Scan for the cell matching the given text and deliver its [x, y] coordinate at center. 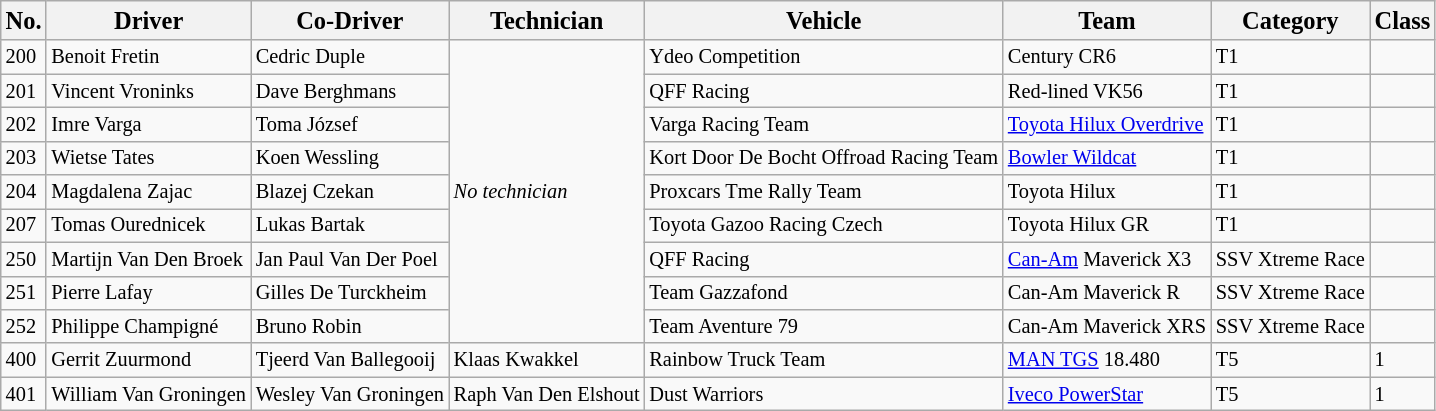
204 [24, 192]
252 [24, 326]
251 [24, 293]
Co-Driver [350, 20]
Toyota Hilux [1107, 192]
Philippe Champigné [148, 326]
Toma József [350, 124]
Magdalena Zajac [148, 192]
Toyota Gazoo Racing Czech [824, 225]
Red-lined VK56 [1107, 91]
Technician [547, 20]
Rainbow Truck Team [824, 360]
Can-Am Maverick R [1107, 293]
Team [1107, 20]
201 [24, 91]
Can-Am Maverick XRS [1107, 326]
Can-Am Maverick X3 [1107, 259]
207 [24, 225]
203 [24, 158]
401 [24, 394]
Jan Paul Van Der Poel [350, 259]
202 [24, 124]
Vehicle [824, 20]
Toyota Hilux Overdrive [1107, 124]
No. [24, 20]
Kort Door De Bocht Offroad Racing Team [824, 158]
Bowler Wildcat [1107, 158]
Driver [148, 20]
Gilles De Turckheim [350, 293]
MAN TGS 18.480 [1107, 360]
No technician [547, 192]
Cedric Duple [350, 57]
Martijn Van Den Broek [148, 259]
250 [24, 259]
Wesley Van Groningen [350, 394]
Raph Van Den Elshout [547, 394]
Pierre Lafay [148, 293]
Blazej Czekan [350, 192]
Gerrit Zuurmond [148, 360]
Benoit Fretin [148, 57]
Century CR6 [1107, 57]
Dave Berghmans [350, 91]
Vincent Vroninks [148, 91]
Imre Varga [148, 124]
Ydeo Competition [824, 57]
Tjeerd Van Ballegooij [350, 360]
Team Gazzafond [824, 293]
Iveco PowerStar [1107, 394]
Lukas Bartak [350, 225]
Bruno Robin [350, 326]
Tomas Ourednicek [148, 225]
Wietse Tates [148, 158]
William Van Groningen [148, 394]
Koen Wessling [350, 158]
Toyota Hilux GR [1107, 225]
Dust Warriors [824, 394]
200 [24, 57]
Team Aventure 79 [824, 326]
Proxcars Tme Rally Team [824, 192]
Klaas Kwakkel [547, 360]
Category [1290, 20]
Class [1402, 20]
400 [24, 360]
Varga Racing Team [824, 124]
